Detect which cell encompasses the target text, then output its [x, y] center coordinate. 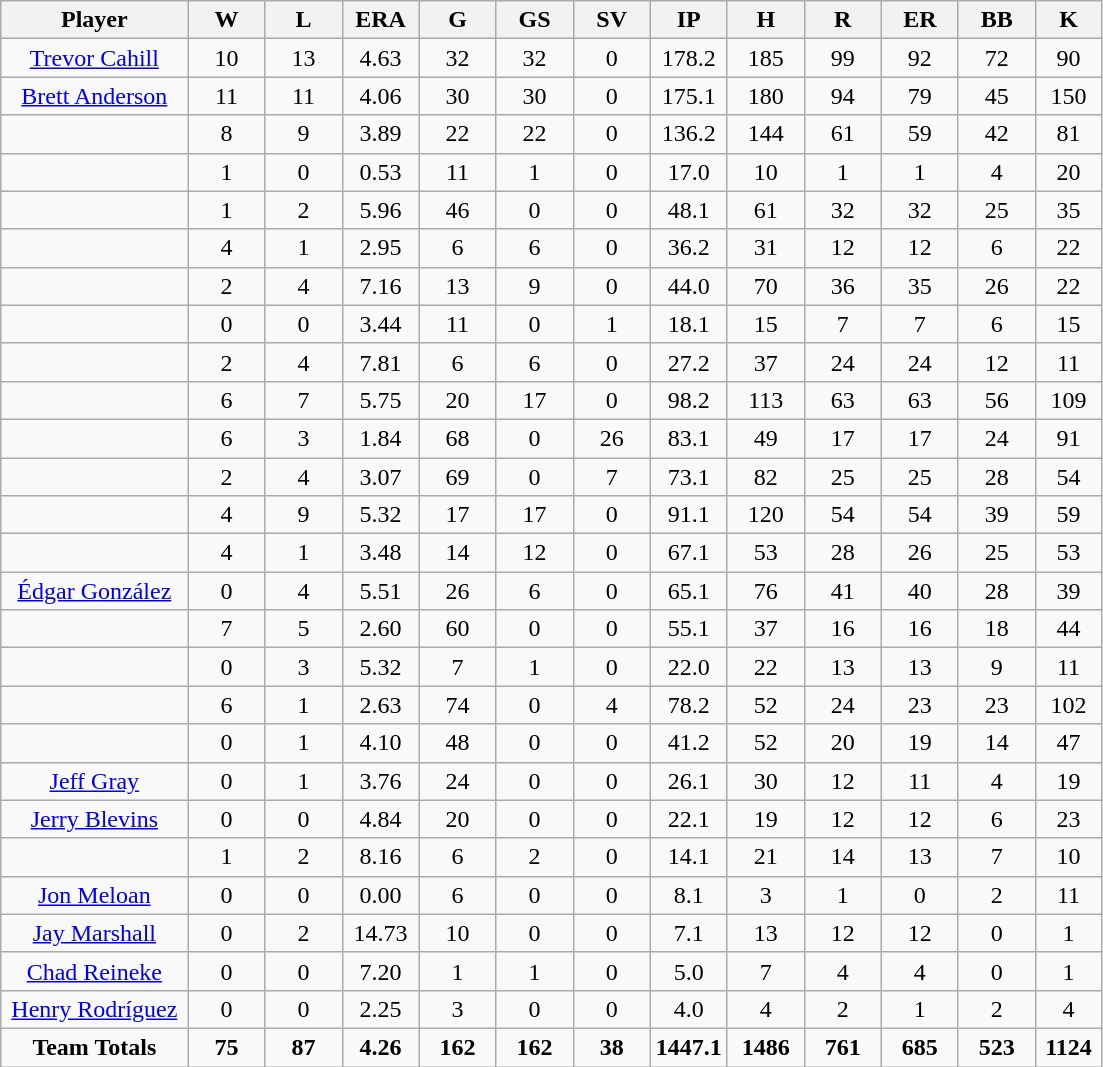
47 [1068, 743]
17.0 [688, 172]
Trevor Cahill [94, 58]
685 [920, 1047]
3.76 [380, 781]
42 [996, 134]
31 [766, 248]
4.84 [380, 819]
109 [1068, 400]
72 [996, 58]
90 [1068, 58]
1486 [766, 1047]
69 [458, 477]
185 [766, 58]
523 [996, 1047]
36 [842, 286]
IP [688, 20]
7.20 [380, 971]
178.2 [688, 58]
102 [1068, 705]
75 [226, 1047]
150 [1068, 96]
78.2 [688, 705]
1124 [1068, 1047]
R [842, 20]
38 [612, 1047]
120 [766, 515]
7.81 [380, 362]
5.75 [380, 400]
87 [304, 1047]
46 [458, 210]
Brett Anderson [94, 96]
Jeff Gray [94, 781]
8.1 [688, 895]
Team Totals [94, 1047]
44.0 [688, 286]
70 [766, 286]
L [304, 20]
SV [612, 20]
ERA [380, 20]
4.06 [380, 96]
5 [304, 629]
Jerry Blevins [94, 819]
91 [1068, 438]
48.1 [688, 210]
GS [534, 20]
5.51 [380, 591]
3.48 [380, 553]
4.0 [688, 1009]
3.44 [380, 324]
18 [996, 629]
4.10 [380, 743]
2.60 [380, 629]
Jon Meloan [94, 895]
40 [920, 591]
81 [1068, 134]
8.16 [380, 857]
1.84 [380, 438]
22.0 [688, 667]
92 [920, 58]
180 [766, 96]
14.73 [380, 933]
65.1 [688, 591]
BB [996, 20]
44 [1068, 629]
761 [842, 1047]
45 [996, 96]
60 [458, 629]
7.1 [688, 933]
0.53 [380, 172]
73.1 [688, 477]
41.2 [688, 743]
27.2 [688, 362]
94 [842, 96]
48 [458, 743]
91.1 [688, 515]
21 [766, 857]
K [1068, 20]
Player [94, 20]
14.1 [688, 857]
175.1 [688, 96]
41 [842, 591]
W [226, 20]
136.2 [688, 134]
99 [842, 58]
5.96 [380, 210]
3.89 [380, 134]
ER [920, 20]
36.2 [688, 248]
49 [766, 438]
2.25 [380, 1009]
113 [766, 400]
56 [996, 400]
3.07 [380, 477]
2.95 [380, 248]
H [766, 20]
2.63 [380, 705]
G [458, 20]
7.16 [380, 286]
Chad Reineke [94, 971]
68 [458, 438]
98.2 [688, 400]
Jay Marshall [94, 933]
5.0 [688, 971]
82 [766, 477]
18.1 [688, 324]
74 [458, 705]
Henry Rodríguez [94, 1009]
144 [766, 134]
Édgar González [94, 591]
0.00 [380, 895]
55.1 [688, 629]
4.26 [380, 1047]
4.63 [380, 58]
8 [226, 134]
22.1 [688, 819]
67.1 [688, 553]
83.1 [688, 438]
26.1 [688, 781]
1447.1 [688, 1047]
79 [920, 96]
76 [766, 591]
